Find where the given text appears and provide that cell's center as [X, Y] coordinate. 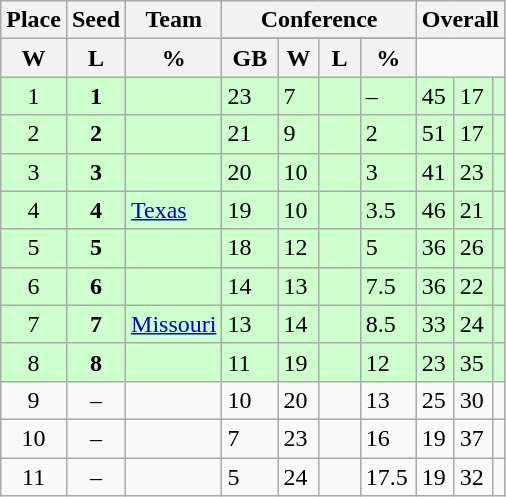
32 [473, 477]
30 [473, 400]
26 [473, 248]
22 [473, 286]
GB [250, 58]
46 [435, 210]
Missouri [174, 324]
Conference [319, 20]
35 [473, 362]
18 [250, 248]
17.5 [388, 477]
45 [435, 96]
3.5 [388, 210]
Texas [174, 210]
41 [435, 172]
Overall [460, 20]
8.5 [388, 324]
7.5 [388, 286]
51 [435, 134]
25 [435, 400]
16 [388, 438]
37 [473, 438]
Team [174, 20]
Seed [96, 20]
Place [34, 20]
33 [435, 324]
